Detect which cell encompasses the target text, then output its (X, Y) center coordinate. 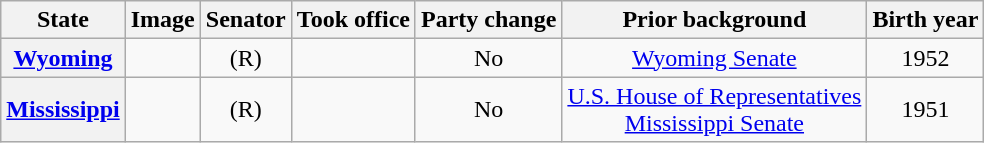
1952 (926, 58)
U.S. House of RepresentativesMississippi Senate (714, 110)
Birth year (926, 20)
Party change (488, 20)
State (63, 20)
Image (162, 20)
Mississippi (63, 110)
Wyoming Senate (714, 58)
Prior background (714, 20)
Senator (246, 20)
1951 (926, 110)
Took office (353, 20)
Wyoming (63, 58)
